Pinpoint the cell where the given text exists, returning its (x, y) midpoint coordinate. 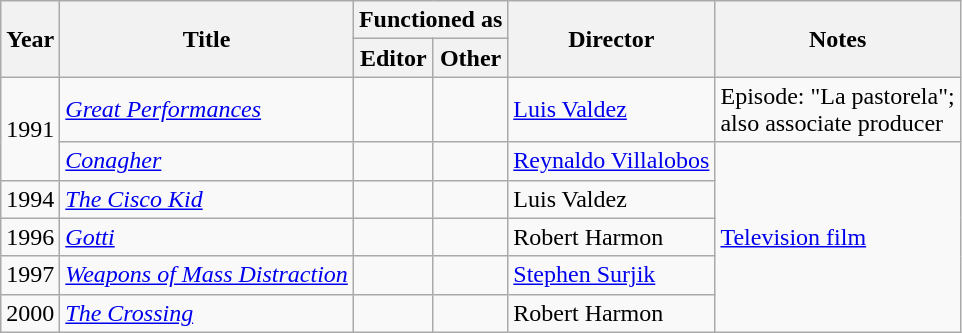
1991 (30, 128)
Year (30, 39)
Director (612, 39)
1997 (30, 275)
2000 (30, 313)
Conagher (207, 161)
Editor (393, 58)
Television film (838, 237)
Other (470, 58)
Notes (838, 39)
The Cisco Kid (207, 199)
Great Performances (207, 110)
Stephen Surjik (612, 275)
1996 (30, 237)
Gotti (207, 237)
Title (207, 39)
Episode: "La pastorela";also associate producer (838, 110)
The Crossing (207, 313)
Functioned as (430, 20)
1994 (30, 199)
Weapons of Mass Distraction (207, 275)
Reynaldo Villalobos (612, 161)
